Return [x, y] of the center of cell containing provided text 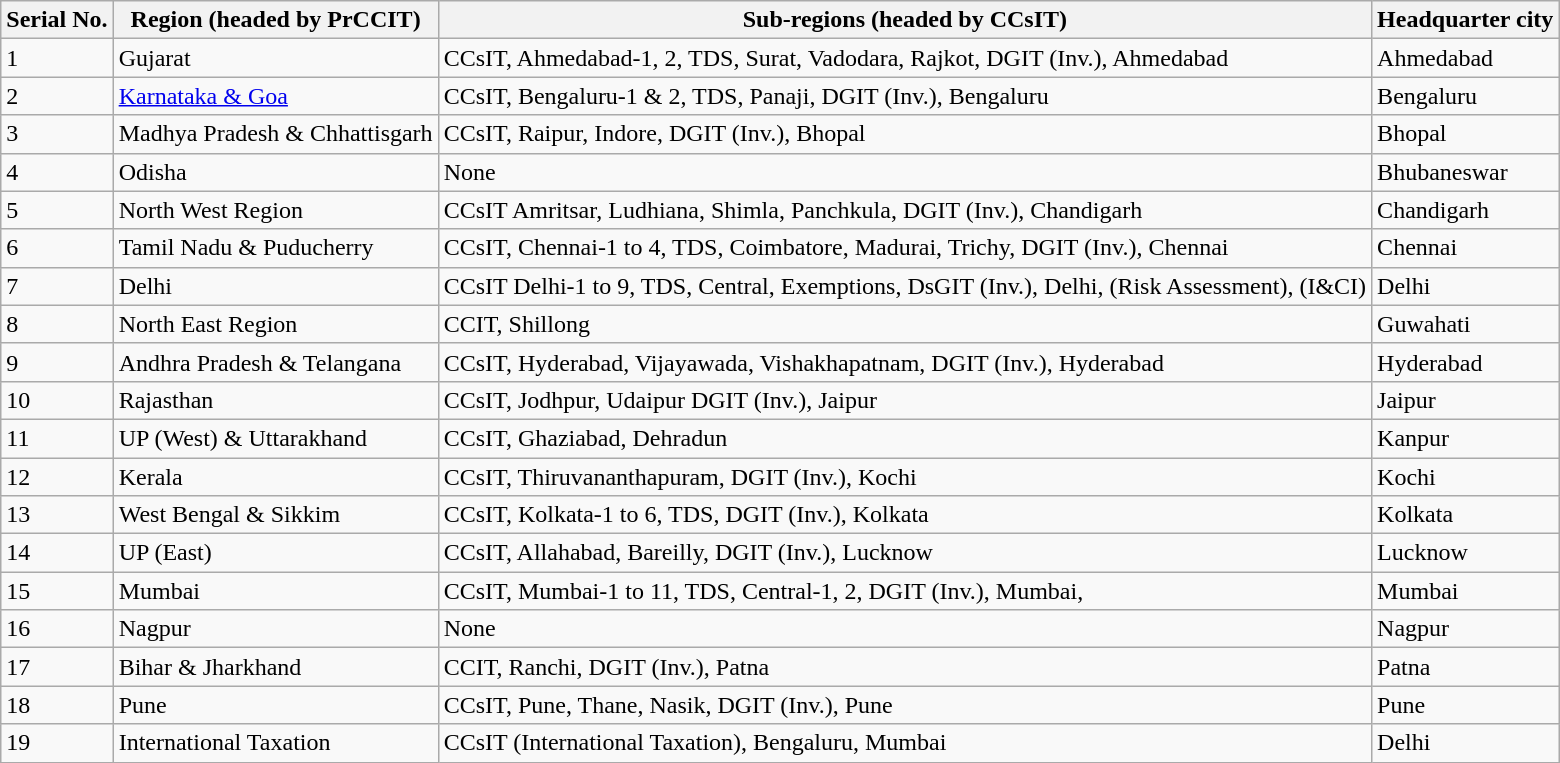
Bhopal [1466, 134]
Region (headed by PrCCIT) [276, 20]
17 [57, 667]
Guwahati [1466, 324]
2 [57, 96]
Chandigarh [1466, 210]
CCsIT, Mumbai-1 to 11, TDS, Central-1, 2, DGIT (Inv.), Mumbai, [904, 591]
CCIT, Shillong [904, 324]
16 [57, 629]
Serial No. [57, 20]
15 [57, 591]
North West Region [276, 210]
North East Region [276, 324]
UP (West) & Uttarakhand [276, 438]
CCsIT Amritsar, Ludhiana, Shimla, Panchkula, DGIT (Inv.), Chandigarh [904, 210]
14 [57, 553]
Karnataka & Goa [276, 96]
Hyderabad [1466, 362]
UP (East) [276, 553]
Ahmedabad [1466, 58]
8 [57, 324]
Kochi [1466, 477]
CCsIT, Chennai-1 to 4, TDS, Coimbatore, Madurai, Trichy, DGIT (Inv.), Chennai [904, 248]
Gujarat [276, 58]
12 [57, 477]
Patna [1466, 667]
Sub-regions (headed by CCsIT) [904, 20]
CCsIT, Allahabad, Bareilly, DGIT (Inv.), Lucknow [904, 553]
5 [57, 210]
9 [57, 362]
Chennai [1466, 248]
3 [57, 134]
Kanpur [1466, 438]
Bengaluru [1466, 96]
CCsIT (International Taxation), Bengaluru, Mumbai [904, 743]
19 [57, 743]
10 [57, 400]
West Bengal & Sikkim [276, 515]
CCsIT Delhi-1 to 9, TDS, Central, Exemptions, DsGIT (Inv.), Delhi, (Risk Assessment), (I&CI) [904, 286]
CCsIT, Raipur, Indore, DGIT (Inv.), Bhopal [904, 134]
CCsIT, Ahmedabad-1, 2, TDS, Surat, Vadodara, Rajkot, DGIT (Inv.), Ahmedabad [904, 58]
Kerala [276, 477]
Madhya Pradesh & Chhattisgarh [276, 134]
CCsIT, Ghaziabad, Dehradun [904, 438]
Rajasthan [276, 400]
4 [57, 172]
Lucknow [1466, 553]
CCsIT, Pune, Thane, Nasik, DGIT (Inv.), Pune [904, 705]
13 [57, 515]
11 [57, 438]
CCIT, Ranchi, DGIT (Inv.), Patna [904, 667]
CCsIT, Hyderabad, Vijayawada, Vishakhapatnam, DGIT (Inv.), Hyderabad [904, 362]
Andhra Pradesh & Telangana [276, 362]
6 [57, 248]
CCsIT, Bengaluru-1 & 2, TDS, Panaji, DGIT (Inv.), Bengaluru [904, 96]
International Taxation [276, 743]
Odisha [276, 172]
CCsIT, Kolkata-1 to 6, TDS, DGIT (Inv.), Kolkata [904, 515]
Bihar & Jharkhand [276, 667]
1 [57, 58]
18 [57, 705]
CCsIT, Jodhpur, Udaipur DGIT (Inv.), Jaipur [904, 400]
Jaipur [1466, 400]
CCsIT, Thiruvananthapuram, DGIT (Inv.), Kochi [904, 477]
Kolkata [1466, 515]
7 [57, 286]
Bhubaneswar [1466, 172]
Headquarter city [1466, 20]
Tamil Nadu & Puducherry [276, 248]
